Return the (X, Y) coordinate for the center point of the cell that contains the specified text.  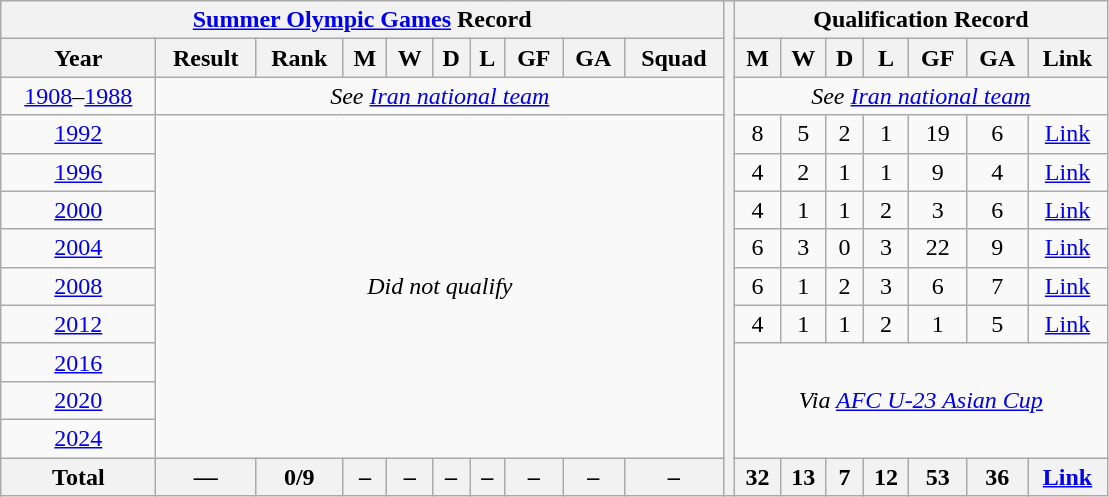
Rank (300, 58)
Qualification Record (921, 20)
2024 (78, 438)
53 (938, 477)
Result (206, 58)
1996 (78, 172)
2004 (78, 248)
2008 (78, 286)
32 (758, 477)
Total (78, 477)
0/9 (300, 477)
12 (886, 477)
22 (938, 248)
1908–1988 (78, 96)
2012 (78, 324)
2016 (78, 362)
2000 (78, 210)
Summer Olympic Games Record (362, 20)
— (206, 477)
2020 (78, 400)
Year (78, 58)
36 (998, 477)
Did not qualify (440, 286)
0 (844, 248)
1992 (78, 134)
Squad (674, 58)
13 (803, 477)
Via AFC U-23 Asian Cup (921, 400)
8 (758, 134)
19 (938, 134)
